Capture the cell that displays the provided text and extract its (X, Y) central coordinate. 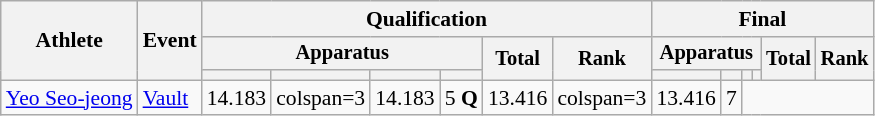
Event (170, 40)
Vault (170, 98)
5 Q (462, 98)
Final (762, 19)
7 (732, 98)
Qualification (427, 19)
Yeo Seo-jeong (70, 98)
Athlete (70, 40)
